Capture the cell that displays the provided text and extract its [X, Y] central coordinate. 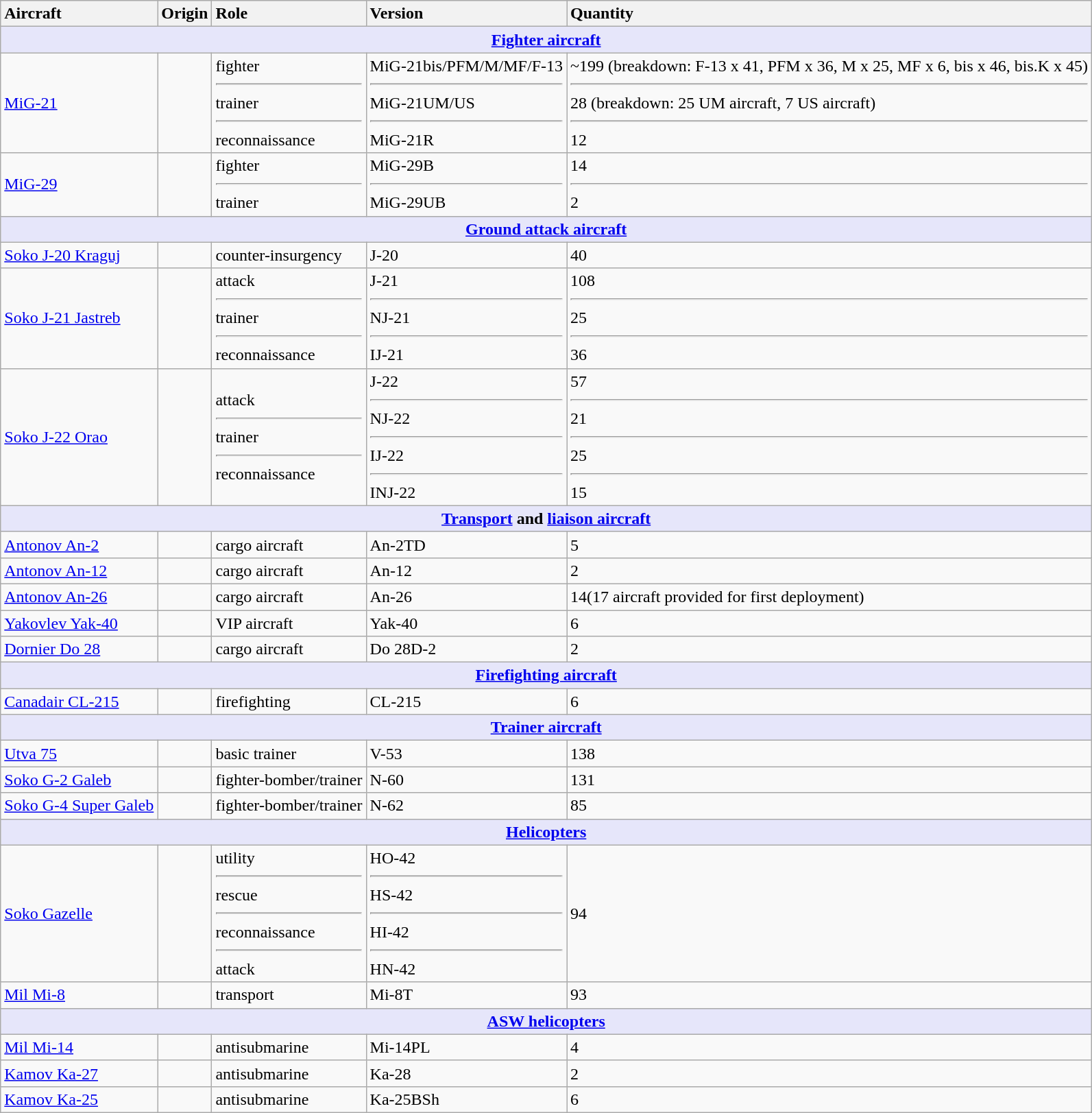
Fighter aircraft [546, 40]
Yak-40 [466, 623]
93 [829, 995]
Mil Mi-8 [80, 995]
Aircraft [80, 14]
4 [829, 1047]
MiG-29 [80, 184]
Soko G-2 Galeb [80, 780]
HO-42HS-42HI-42HN-42 [466, 913]
Kamov Ka-27 [80, 1073]
Utva 75 [80, 754]
Kamov Ka-25 [80, 1099]
Antonov An-12 [80, 571]
fightertrainer [289, 184]
Antonov An-2 [80, 544]
An-12 [466, 571]
MiG-29BMiG-29UB [466, 184]
40 [829, 255]
Mil Mi-14 [80, 1047]
Origin [185, 14]
MiG-21 [80, 103]
138 [829, 754]
basic trainer [289, 754]
14(17 aircraft provided for first deployment) [829, 597]
Soko J-22 Orao [80, 437]
Yakovlev Yak-40 [80, 623]
1082536 [829, 318]
94 [829, 913]
Soko Gazelle [80, 913]
N-62 [466, 806]
Soko J-20 Kraguj [80, 255]
Firefighting aircraft [546, 675]
Quantity [829, 14]
VIP aircraft [289, 623]
counter-insurgency [289, 255]
Antonov An-26 [80, 597]
Mi-14PL [466, 1047]
142 [829, 184]
ASW helicopters [546, 1021]
Trainer aircraft [546, 728]
Dornier Do 28 [80, 649]
An-2TD [466, 544]
J-21NJ-21IJ-21 [466, 318]
J-22NJ-22IJ-22INJ-22 [466, 437]
An-26 [466, 597]
131 [829, 780]
85 [829, 806]
Helicopters [546, 832]
57212515 [829, 437]
Soko G-4 Super Galeb [80, 806]
Role [289, 14]
utilityrescuereconnaissanceattack [289, 913]
MiG-21bis/PFM/M/MF/F-13MiG-21UM/USMiG-21R [466, 103]
Version [466, 14]
Canadair CL-215 [80, 702]
J-20 [466, 255]
5 [829, 544]
transport [289, 995]
V-53 [466, 754]
Soko J-21 Jastreb [80, 318]
Ka-25BSh [466, 1099]
firefighting [289, 702]
CL-215 [466, 702]
Mi-8T [466, 995]
Do 28D-2 [466, 649]
Ka-28 [466, 1073]
N-60 [466, 780]
~199 (breakdown: F-13 x 41, PFM x 36, M x 25, MF x 6, bis x 46, bis.K x 45)28 (breakdown: 25 UM aircraft, 7 US aircraft)12 [829, 103]
Transport and liaison aircraft [546, 518]
Ground attack aircraft [546, 229]
fightertrainerreconnaissance [289, 103]
